Extract the (X, Y) coordinate from the center of the cell holding the provided text.  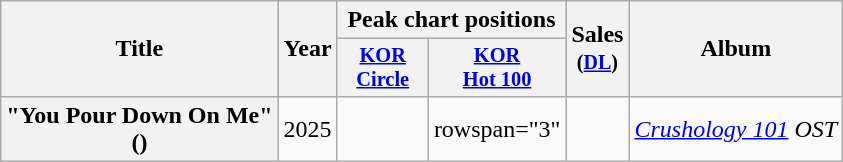
"You Pour Down On Me"() (140, 128)
Sales(DL) (598, 49)
Year (308, 49)
Title (140, 49)
Peak chart positions (452, 20)
KORHot 100 (497, 68)
Album (736, 49)
2025 (308, 128)
Crushology 101 OST (736, 128)
rowspan="3" (497, 128)
KORCircle (382, 68)
